Identify which cell holds the provided text, then report its (x, y) central coordinate. 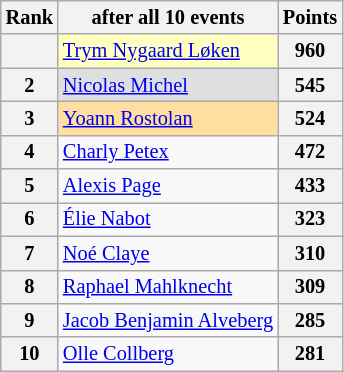
960 (310, 51)
524 (310, 118)
7 (30, 253)
Raphael Mahlknecht (168, 287)
Alexis Page (168, 186)
310 (310, 253)
Rank (30, 17)
Yoann Rostolan (168, 118)
281 (310, 354)
2 (30, 85)
323 (310, 219)
after all 10 events (168, 17)
Trym Nygaard Løken (168, 51)
6 (30, 219)
9 (30, 320)
433 (310, 186)
5 (30, 186)
Élie Nabot (168, 219)
4 (30, 152)
309 (310, 287)
3 (30, 118)
10 (30, 354)
472 (310, 152)
545 (310, 85)
Olle Collberg (168, 354)
Jacob Benjamin Alveberg (168, 320)
Nicolas Michel (168, 85)
Points (310, 17)
Noé Claye (168, 253)
8 (30, 287)
285 (310, 320)
Charly Petex (168, 152)
